Search for the cell housing the specified text and yield its (x, y) center coordinate. 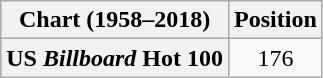
Position (276, 20)
176 (276, 58)
US Billboard Hot 100 (115, 58)
Chart (1958–2018) (115, 20)
